From the cell containing the given text, extract its center point as [X, Y] coordinate. 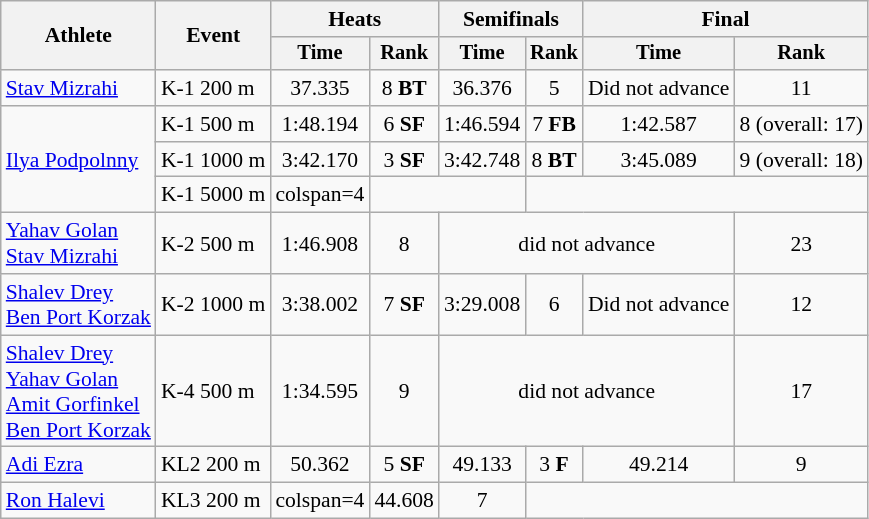
Event [213, 36]
3:45.089 [659, 160]
50.362 [320, 465]
8 (overall: 17) [801, 124]
49.214 [659, 465]
8 [404, 244]
Final [726, 19]
K-1 500 m [213, 124]
44.608 [404, 501]
3:42.170 [320, 160]
3 F [554, 465]
Semifinals [511, 19]
1:48.194 [320, 124]
K-1 1000 m [213, 160]
Yahav GolanStav Mizrahi [78, 244]
5 SF [404, 465]
7 [482, 501]
3:29.008 [482, 304]
12 [801, 304]
KL2 200 m [213, 465]
K-1 200 m [213, 88]
9 (overall: 18) [801, 160]
7 SF [404, 304]
K-2 1000 m [213, 304]
1:42.587 [659, 124]
36.376 [482, 88]
37.335 [320, 88]
K-2 500 m [213, 244]
7 FB [554, 124]
6 SF [404, 124]
K-1 5000 m [213, 195]
Shalev DreyYahav GolanAmit GorfinkelBen Port Korzak [78, 391]
23 [801, 244]
1:46.908 [320, 244]
3 SF [404, 160]
3:42.748 [482, 160]
K-4 500 m [213, 391]
Shalev DreyBen Port Korzak [78, 304]
49.133 [482, 465]
1:46.594 [482, 124]
Heats [354, 19]
Athlete [78, 36]
6 [554, 304]
1:34.595 [320, 391]
11 [801, 88]
3:38.002 [320, 304]
Adi Ezra [78, 465]
KL3 200 m [213, 501]
17 [801, 391]
Ilya Podpolnny [78, 160]
Stav Mizrahi [78, 88]
Ron Halevi [78, 501]
5 [554, 88]
